For the text-containing cell, return its midpoint in [x, y] coordinate format. 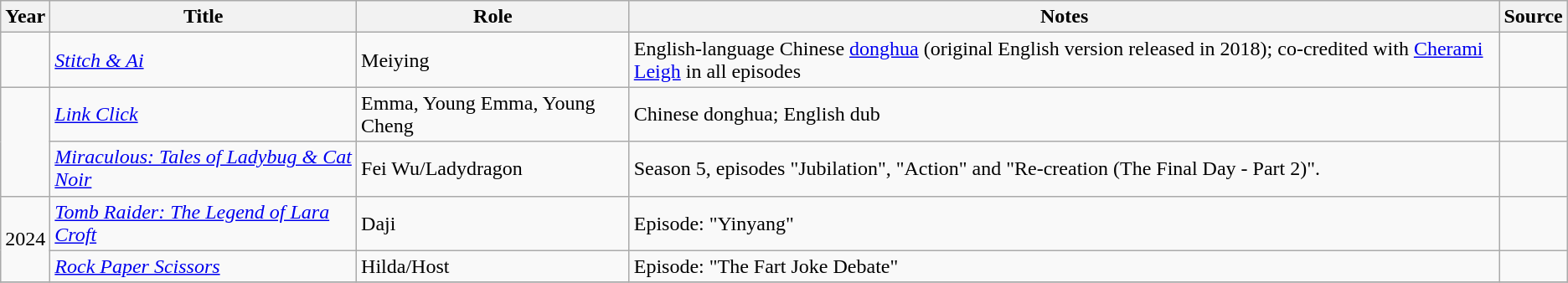
Episode: "Yinyang" [1064, 223]
Link Click [204, 114]
Episode: "The Fart Joke Debate" [1064, 266]
Season 5, episodes "Jubilation", "Action" and "Re-creation (The Final Day - Part 2)". [1064, 169]
Fei Wu/Ladydragon [493, 169]
Miraculous: Tales of Ladybug & Cat Noir [204, 169]
Emma, Young Emma, Young Cheng [493, 114]
Source [1533, 17]
Title [204, 17]
English-language Chinese donghua (original English version released in 2018); co-credited with Cherami Leigh in all episodes [1064, 60]
Year [25, 17]
Tomb Raider: The Legend of Lara Croft [204, 223]
Meiying [493, 60]
Hilda/Host [493, 266]
2024 [25, 239]
Notes [1064, 17]
Chinese donghua; English dub [1064, 114]
Daji [493, 223]
Stitch & Ai [204, 60]
Rock Paper Scissors [204, 266]
Role [493, 17]
